Determine the (x, y) coordinate at the center of the cell enclosing the given text.  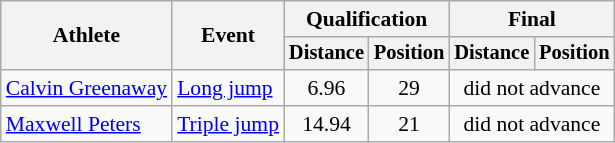
Athlete (86, 36)
21 (409, 124)
Qualification (366, 19)
Event (228, 36)
Triple jump (228, 124)
6.96 (326, 88)
Long jump (228, 88)
14.94 (326, 124)
Final (532, 19)
Calvin Greenaway (86, 88)
Maxwell Peters (86, 124)
29 (409, 88)
